Pinpoint the cell where the given text exists, returning its (X, Y) midpoint coordinate. 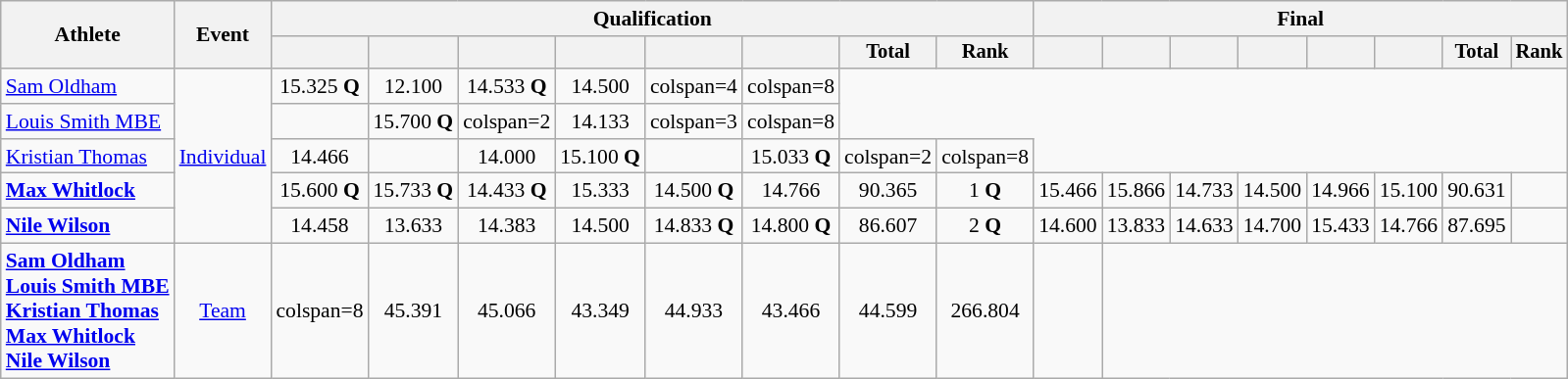
colspan=4 (694, 86)
14.966 (1340, 191)
14.500 Q (694, 191)
Louis Smith MBE (88, 121)
14.433 Q (506, 191)
14.133 (600, 121)
14.700 (1273, 226)
15.333 (600, 191)
14.466 (320, 157)
87.695 (1477, 226)
15.600 Q (320, 191)
14.833 Q (694, 226)
14.633 (1204, 226)
15.466 (1067, 191)
Kristian Thomas (88, 157)
43.349 (600, 311)
90.631 (1477, 191)
44.933 (694, 311)
15.700 Q (414, 121)
12.100 (414, 86)
14.458 (320, 226)
Qualification (652, 19)
14.733 (1204, 191)
14.600 (1067, 226)
266.804 (985, 311)
44.599 (888, 311)
14.000 (506, 157)
Athlete (88, 35)
Nile Wilson (88, 226)
43.466 (790, 311)
14.383 (506, 226)
Event (224, 35)
Individual (224, 156)
colspan=3 (694, 121)
15.866 (1136, 191)
45.066 (506, 311)
15.100 Q (600, 157)
Team (224, 311)
Sam OldhamLouis Smith MBEKristian ThomasMax WhitlockNile Wilson (88, 311)
15.100 (1408, 191)
15.433 (1340, 226)
45.391 (414, 311)
13.833 (1136, 226)
2 Q (985, 226)
15.325 Q (320, 86)
90.365 (888, 191)
1 Q (985, 191)
Max Whitlock (88, 191)
13.633 (414, 226)
15.033 Q (790, 157)
Final (1300, 19)
Sam Oldham (88, 86)
14.533 Q (506, 86)
15.733 Q (414, 191)
14.800 Q (790, 226)
86.607 (888, 226)
